Pinpoint the cell where the given text exists, returning its (X, Y) midpoint coordinate. 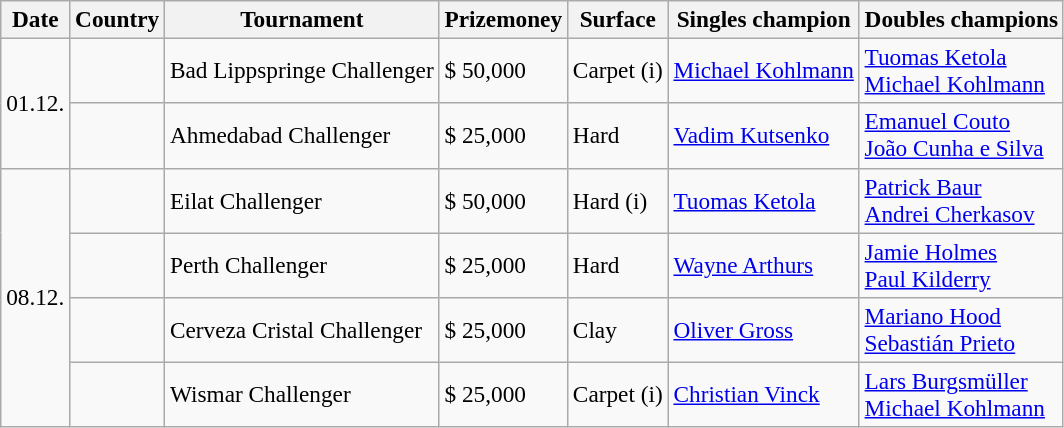
Tournament (302, 19)
Vadim Kutsenko (764, 136)
Michael Kohlmann (764, 70)
01.12. (36, 103)
Bad Lippspringe Challenger (302, 70)
Clay (618, 330)
Lars Burgsmüller Michael Kohlmann (961, 394)
Hard (i) (618, 200)
Eilat Challenger (302, 200)
Tuomas Ketola (764, 200)
08.12. (36, 298)
Jamie Holmes Paul Kilderry (961, 264)
Country (118, 19)
Wismar Challenger (302, 394)
Surface (618, 19)
Patrick Baur Andrei Cherkasov (961, 200)
Ahmedabad Challenger (302, 136)
Prizemoney (503, 19)
Wayne Arthurs (764, 264)
Tuomas Ketola Michael Kohlmann (961, 70)
Cerveza Cristal Challenger (302, 330)
Doubles champions (961, 19)
Mariano Hood Sebastián Prieto (961, 330)
Emanuel Couto João Cunha e Silva (961, 136)
Singles champion (764, 19)
Christian Vinck (764, 394)
Oliver Gross (764, 330)
Perth Challenger (302, 264)
Date (36, 19)
